Output the (X, Y) coordinate of the center of the cell containing the given text.  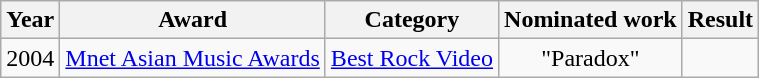
"Paradox" (591, 58)
Best Rock Video (412, 58)
Year (30, 20)
Nominated work (591, 20)
Award (193, 20)
Mnet Asian Music Awards (193, 58)
Category (412, 20)
Result (720, 20)
2004 (30, 58)
